Extract the (x, y) coordinate from the center of the cell holding the provided text.  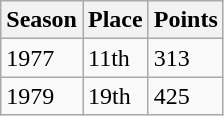
11th (115, 58)
Points (186, 20)
425 (186, 96)
Place (115, 20)
313 (186, 58)
1977 (42, 58)
1979 (42, 96)
Season (42, 20)
19th (115, 96)
